Return the (x, y) coordinate for the center point of the cell that contains the specified text.  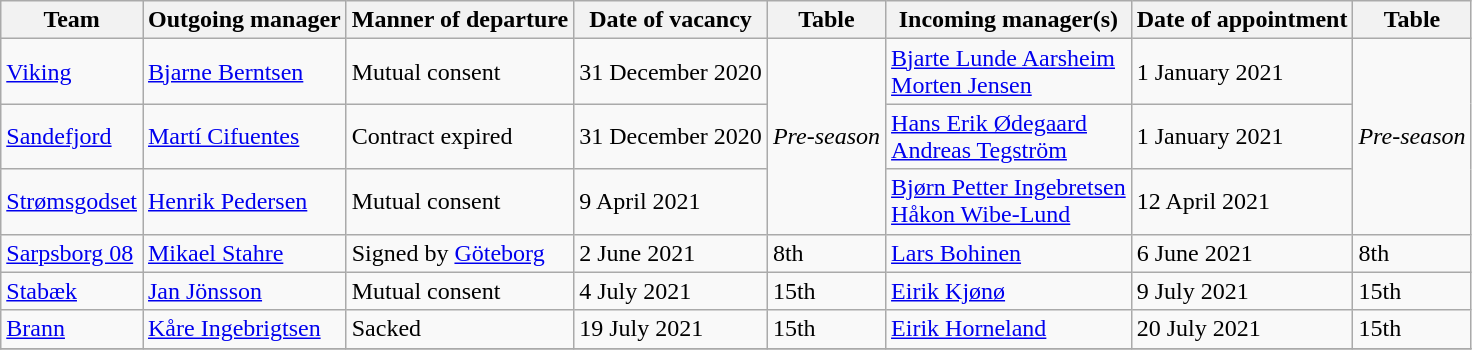
Sacked (460, 329)
Outgoing manager (244, 20)
Strømsgodset (72, 202)
Date of appointment (1242, 20)
20 July 2021 (1242, 329)
Henrik Pedersen (244, 202)
Bjørn Petter Ingebretsen Håkon Wibe-Lund (1009, 202)
Incoming manager(s) (1009, 20)
Sandefjord (72, 136)
Eirik Horneland (1009, 329)
Bjarte Lunde Aarsheim Morten Jensen (1009, 72)
Brann (72, 329)
Martí Cifuentes (244, 136)
Team (72, 20)
6 June 2021 (1242, 253)
Signed by Göteborg (460, 253)
2 June 2021 (671, 253)
Eirik Kjønø (1009, 291)
Contract expired (460, 136)
9 July 2021 (1242, 291)
Viking (72, 72)
19 July 2021 (671, 329)
Manner of departure (460, 20)
Kåre Ingebrigtsen (244, 329)
Bjarne Berntsen (244, 72)
Stabæk (72, 291)
Mikael Stahre (244, 253)
Hans Erik Ødegaard Andreas Tegström (1009, 136)
4 July 2021 (671, 291)
Jan Jönsson (244, 291)
Lars Bohinen (1009, 253)
Date of vacancy (671, 20)
9 April 2021 (671, 202)
12 April 2021 (1242, 202)
Sarpsborg 08 (72, 253)
